Identify which cell holds the provided text, then report its [X, Y] central coordinate. 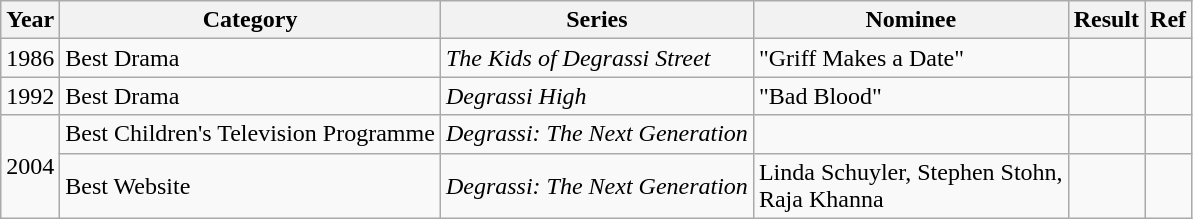
1992 [30, 96]
Nominee [910, 20]
Linda Schuyler, Stephen Stohn, Raja Khanna [910, 186]
Ref [1168, 20]
Result [1106, 20]
"Griff Makes a Date" [910, 58]
Year [30, 20]
Best Website [250, 186]
"Bad Blood" [910, 96]
Best Children's Television Programme [250, 134]
Degrassi High [596, 96]
Category [250, 20]
The Kids of Degrassi Street [596, 58]
2004 [30, 166]
1986 [30, 58]
Series [596, 20]
